For the text-containing cell, return its midpoint in [X, Y] coordinate format. 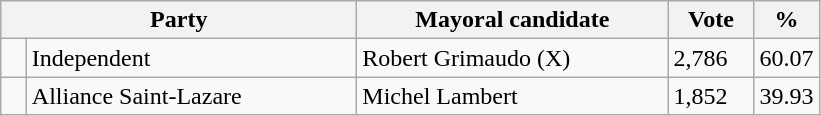
Alliance Saint-Lazare [192, 96]
39.93 [786, 96]
Robert Grimaudo (X) [512, 58]
Party [179, 20]
% [786, 20]
60.07 [786, 58]
Michel Lambert [512, 96]
2,786 [711, 58]
Independent [192, 58]
1,852 [711, 96]
Vote [711, 20]
Mayoral candidate [512, 20]
